Output the (x, y) coordinate of the center of the cell containing the given text.  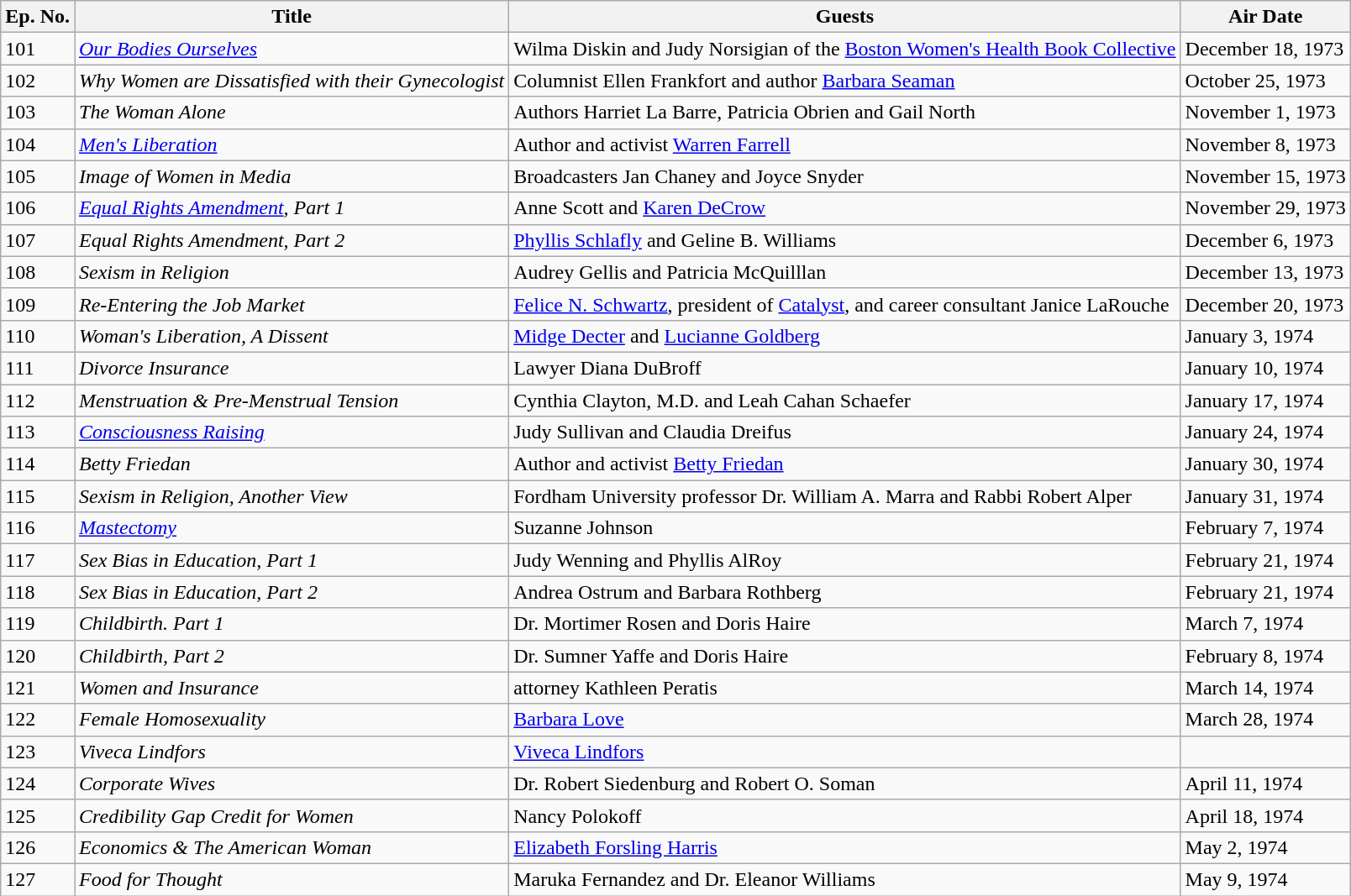
Guests (845, 17)
116 (38, 528)
Phyllis Schlafly and Geline B. Williams (845, 240)
December 6, 1973 (1265, 240)
121 (38, 688)
Lawyer Diana DuBroff (845, 368)
March 14, 1974 (1265, 688)
Nancy Polokoff (845, 815)
Midge Decter and Lucianne Goldberg (845, 336)
Menstruation & Pre-Menstrual Tension (291, 401)
107 (38, 240)
125 (38, 815)
Ep. No. (38, 17)
Our Bodies Ourselves (291, 49)
126 (38, 847)
Re-Entering the Job Market (291, 304)
108 (38, 272)
Divorce Insurance (291, 368)
Title (291, 17)
106 (38, 208)
Author and activist Warren Farrell (845, 144)
104 (38, 144)
118 (38, 592)
Judy Wenning and Phyllis AlRoy (845, 560)
Mastectomy (291, 528)
January 31, 1974 (1265, 496)
December 18, 1973 (1265, 49)
April 18, 1974 (1265, 815)
Image of Women in Media (291, 176)
December 20, 1973 (1265, 304)
May 2, 1974 (1265, 847)
Wilma Diskin and Judy Norsigian of the Boston Women's Health Book Collective (845, 49)
attorney Kathleen Peratis (845, 688)
Childbirth, Part 2 (291, 656)
Felice N. Schwartz, president of Catalyst, and career consultant Janice LaRouche (845, 304)
Childbirth. Part 1 (291, 624)
Elizabeth Forsling Harris (845, 847)
January 17, 1974 (1265, 401)
101 (38, 49)
109 (38, 304)
December 13, 1973 (1265, 272)
January 10, 1974 (1265, 368)
Equal Rights Amendment, Part 1 (291, 208)
Cynthia Clayton, M.D. and Leah Cahan Schaefer (845, 401)
Sex Bias in Education, Part 2 (291, 592)
Suzanne Johnson (845, 528)
Consciousness Raising (291, 432)
122 (38, 720)
February 8, 1974 (1265, 656)
119 (38, 624)
March 7, 1974 (1265, 624)
Men's Liberation (291, 144)
Female Homosexuality (291, 720)
Air Date (1265, 17)
Authors Harriet La Barre, Patricia Obrien and Gail North (845, 113)
Author and activist Betty Friedan (845, 464)
123 (38, 752)
Betty Friedan (291, 464)
Woman's Liberation, A Dissent (291, 336)
117 (38, 560)
Sex Bias in Education, Part 1 (291, 560)
January 30, 1974 (1265, 464)
Dr. Mortimer Rosen and Doris Haire (845, 624)
127 (38, 879)
Economics & The American Woman (291, 847)
Maruka Fernandez and Dr. Eleanor Williams (845, 879)
Columnist Ellen Frankfort and author Barbara Seaman (845, 81)
110 (38, 336)
115 (38, 496)
Food for Thought (291, 879)
105 (38, 176)
November 8, 1973 (1265, 144)
124 (38, 783)
114 (38, 464)
November 15, 1973 (1265, 176)
Andrea Ostrum and Barbara Rothberg (845, 592)
102 (38, 81)
October 25, 1973 (1265, 81)
Audrey Gellis and Patricia McQuilllan (845, 272)
112 (38, 401)
Dr. Sumner Yaffe and Doris Haire (845, 656)
Fordham University professor Dr. William A. Marra and Rabbi Robert Alper (845, 496)
November 29, 1973 (1265, 208)
Equal Rights Amendment, Part 2 (291, 240)
Dr. Robert Siedenburg and Robert O. Soman (845, 783)
Women and Insurance (291, 688)
Broadcasters Jan Chaney and Joyce Snyder (845, 176)
January 24, 1974 (1265, 432)
113 (38, 432)
111 (38, 368)
Judy Sullivan and Claudia Dreifus (845, 432)
103 (38, 113)
Barbara Love (845, 720)
Sexism in Religion, Another View (291, 496)
The Woman Alone (291, 113)
Why Women are Dissatisfied with their Gynecologist (291, 81)
Credibility Gap Credit for Women (291, 815)
Anne Scott and Karen DeCrow (845, 208)
January 3, 1974 (1265, 336)
120 (38, 656)
May 9, 1974 (1265, 879)
Corporate Wives (291, 783)
March 28, 1974 (1265, 720)
Sexism in Religion (291, 272)
November 1, 1973 (1265, 113)
February 7, 1974 (1265, 528)
April 11, 1974 (1265, 783)
